Locate the cell with the specified text and output its [X, Y] center coordinate. 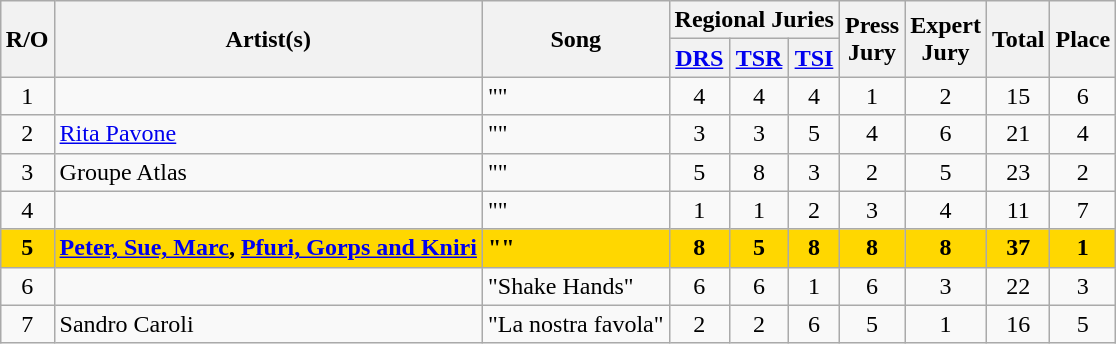
21 [1018, 134]
37 [1018, 248]
22 [1018, 286]
"La nostra favola" [576, 324]
Total [1018, 39]
"Shake Hands" [576, 286]
Place [1083, 39]
16 [1018, 324]
Regional Juries [754, 20]
Artist(s) [268, 39]
15 [1018, 96]
R/O [27, 39]
DRS [699, 58]
PressJury [872, 39]
Rita Pavone [268, 134]
Song [576, 39]
Sandro Caroli [268, 324]
TSI [814, 58]
Groupe Atlas [268, 172]
11 [1018, 210]
ExpertJury [946, 39]
TSR [758, 58]
23 [1018, 172]
Peter, Sue, Marc, Pfuri, Gorps and Kniri [268, 248]
